Search for the cell housing the specified text and yield its [x, y] center coordinate. 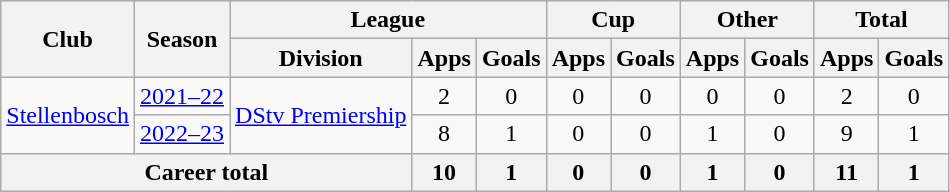
Division [321, 58]
9 [846, 134]
Career total [206, 172]
League [388, 20]
10 [444, 172]
11 [846, 172]
8 [444, 134]
DStv Premiership [321, 115]
Total [881, 20]
Other [747, 20]
Season [182, 39]
2021–22 [182, 96]
2022–23 [182, 134]
Club [68, 39]
Stellenbosch [68, 115]
Cup [613, 20]
